For the text-containing cell, return its midpoint in [x, y] coordinate format. 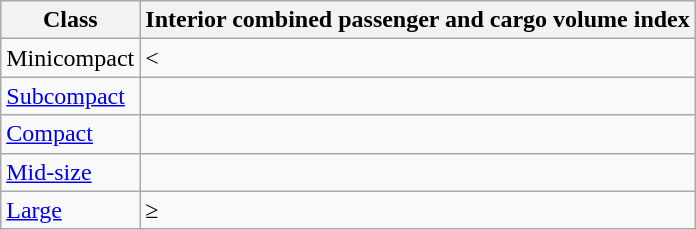
Class [70, 20]
Mid-size [70, 172]
< [418, 58]
Minicompact [70, 58]
Interior combined passenger and cargo volume index [418, 20]
Large [70, 210]
≥ [418, 210]
Compact [70, 134]
Subcompact [70, 96]
